Output the (X, Y) coordinate of the center of the cell containing the given text.  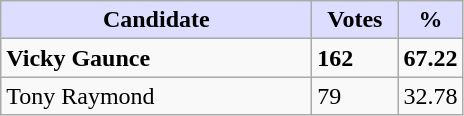
67.22 (430, 58)
32.78 (430, 96)
Candidate (156, 20)
79 (355, 96)
Tony Raymond (156, 96)
Votes (355, 20)
Vicky Gaunce (156, 58)
162 (355, 58)
% (430, 20)
